Determine the [X, Y] coordinate at the center of the cell enclosing the given text.  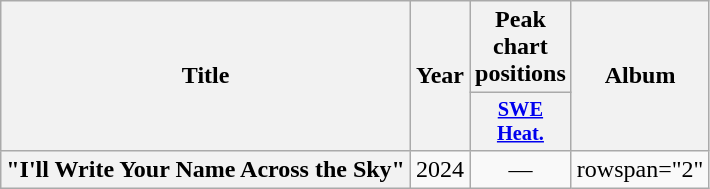
"I'll Write Your Name Across the Sky" [206, 169]
SWEHeat. [521, 122]
rowspan="2" [640, 169]
2024 [440, 169]
Title [206, 76]
Album [640, 76]
— [521, 169]
Peak chart positions [521, 47]
Year [440, 76]
